Capture the cell that displays the provided text and extract its [x, y] central coordinate. 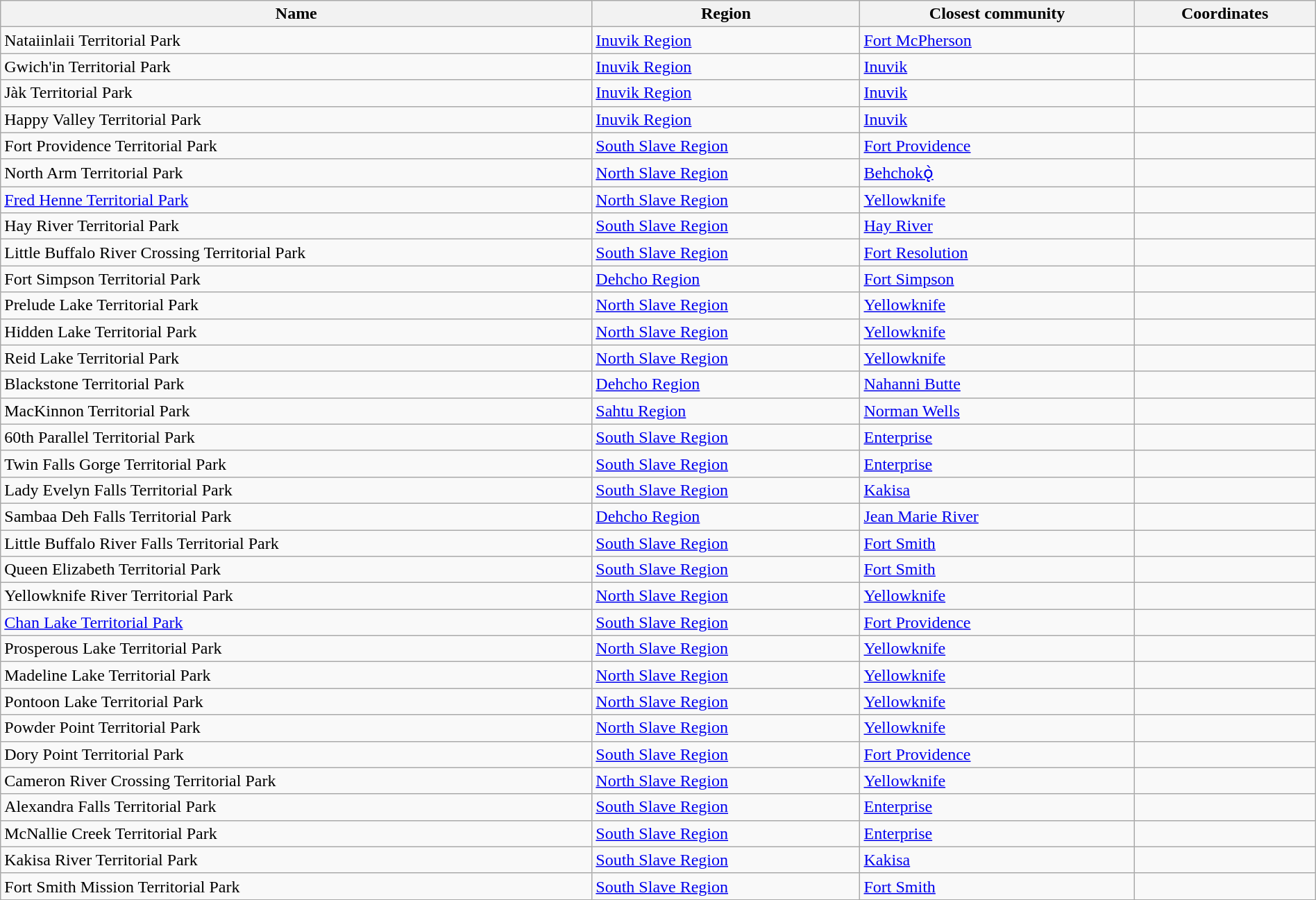
Reid Lake Territorial Park [296, 358]
Name [296, 14]
MacKinnon Territorial Park [296, 411]
Fort Simpson [997, 279]
Fort Providence Territorial Park [296, 146]
Gwich'in Territorial Park [296, 67]
Fort Simpson Territorial Park [296, 279]
North Arm Territorial Park [296, 173]
Region [726, 14]
Closest community [997, 14]
Sahtu Region [726, 411]
Cameron River Crossing Territorial Park [296, 781]
Jean Marie River [997, 516]
Prelude Lake Territorial Park [296, 305]
Fort McPherson [997, 40]
Queen Elizabeth Territorial Park [296, 570]
Madeline Lake Territorial Park [296, 675]
Behchokǫ̀ [997, 173]
Hay River [997, 226]
Nahanni Butte [997, 384]
60th Parallel Territorial Park [296, 437]
Hay River Territorial Park [296, 226]
Little Buffalo River Crossing Territorial Park [296, 253]
Hidden Lake Territorial Park [296, 332]
Sambaa Deh Falls Territorial Park [296, 516]
Pontoon Lake Territorial Park [296, 702]
Twin Falls Gorge Territorial Park [296, 464]
Coordinates [1224, 14]
Fort Resolution [997, 253]
Blackstone Territorial Park [296, 384]
Chan Lake Territorial Park [296, 622]
Norman Wells [997, 411]
Powder Point Territorial Park [296, 728]
Nataiinlaii Territorial Park [296, 40]
Alexandra Falls Territorial Park [296, 807]
Jàk Territorial Park [296, 93]
Fred Henne Territorial Park [296, 200]
Kakisa River Territorial Park [296, 860]
Lady Evelyn Falls Territorial Park [296, 490]
Prosperous Lake Territorial Park [296, 649]
Fort Smith Mission Territorial Park [296, 886]
Dory Point Territorial Park [296, 754]
Little Buffalo River Falls Territorial Park [296, 543]
McNallie Creek Territorial Park [296, 833]
Happy Valley Territorial Park [296, 119]
Yellowknife River Territorial Park [296, 596]
